For the text-containing cell, return its midpoint in [x, y] coordinate format. 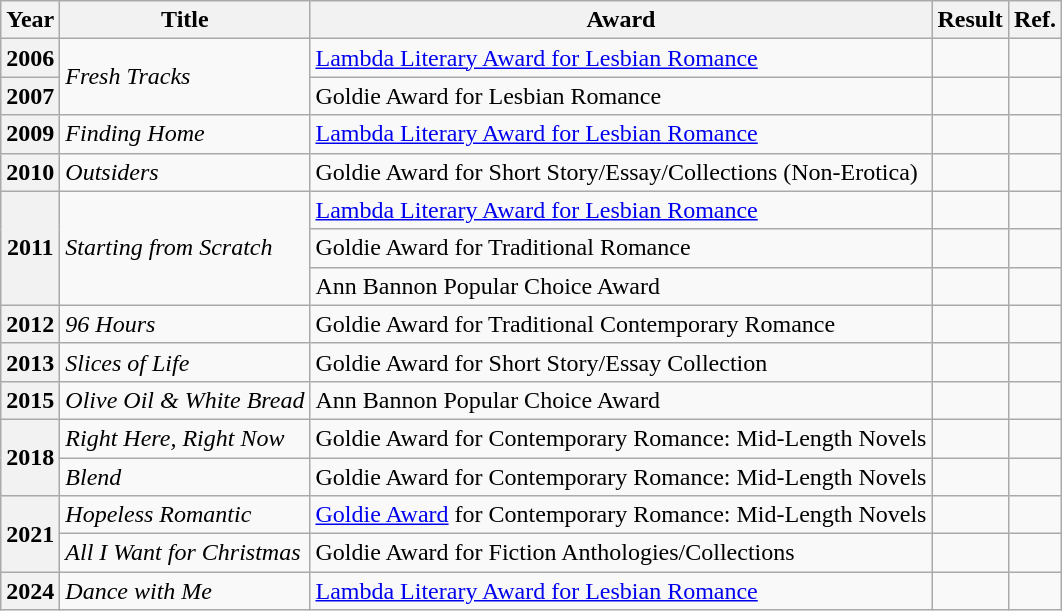
Blend [185, 477]
Starting from Scratch [185, 248]
Olive Oil & White Bread [185, 400]
Goldie Award for Fiction Anthologies/Collections [621, 553]
Title [185, 20]
Goldie Award for Short Story/Essay/Collections (Non-Erotica) [621, 172]
Year [30, 20]
2012 [30, 324]
Award [621, 20]
2021 [30, 534]
Outsiders [185, 172]
2010 [30, 172]
2018 [30, 457]
96 Hours [185, 324]
2007 [30, 96]
2009 [30, 134]
Dance with Me [185, 591]
2024 [30, 591]
2011 [30, 248]
2006 [30, 58]
All I Want for Christmas [185, 553]
Result [970, 20]
Hopeless Romantic [185, 515]
Ref. [1034, 20]
2015 [30, 400]
Slices of Life [185, 362]
Fresh Tracks [185, 77]
Right Here, Right Now [185, 438]
Goldie Award for Short Story/Essay Collection [621, 362]
Goldie Award for Lesbian Romance [621, 96]
Goldie Award for Traditional Contemporary Romance [621, 324]
2013 [30, 362]
Finding Home [185, 134]
Goldie Award for Traditional Romance [621, 248]
